Locate the cell with the specified text and output its (x, y) center coordinate. 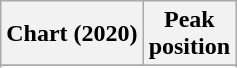
Chart (2020) (72, 34)
Peakposition (189, 34)
